Return the (X, Y) coordinate for the center point of the cell that contains the specified text.  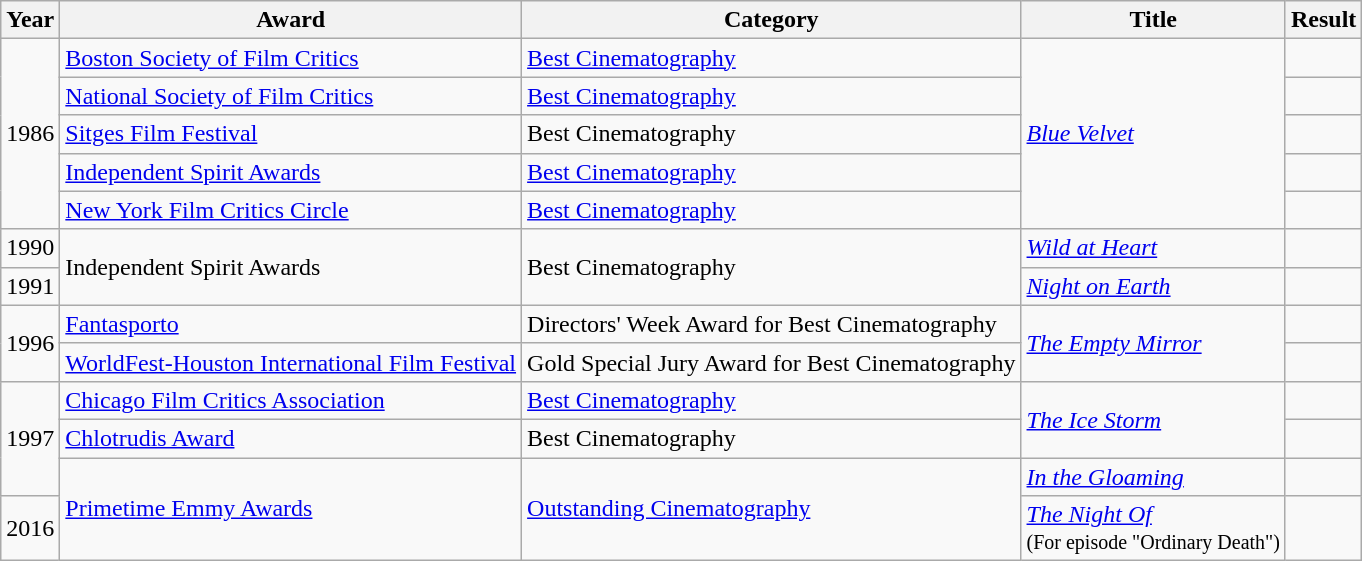
Outstanding Cinematography (772, 510)
Fantasporto (291, 324)
Primetime Emmy Awards (291, 510)
The Night Of(For episode "Ordinary Death") (1153, 528)
Gold Special Jury Award for Best Cinematography (772, 362)
Title (1153, 20)
Result (1323, 20)
Wild at Heart (1153, 248)
Year (30, 20)
1986 (30, 134)
New York Film Critics Circle (291, 210)
Category (772, 20)
The Ice Storm (1153, 419)
National Society of Film Critics (291, 96)
Directors' Week Award for Best Cinematography (772, 324)
Award (291, 20)
2016 (30, 528)
WorldFest-Houston International Film Festival (291, 362)
Boston Society of Film Critics (291, 58)
Sitges Film Festival (291, 134)
Blue Velvet (1153, 134)
Night on Earth (1153, 286)
1991 (30, 286)
Chicago Film Critics Association (291, 400)
1990 (30, 248)
In the Gloaming (1153, 477)
1997 (30, 438)
Chlotrudis Award (291, 438)
1996 (30, 343)
The Empty Mirror (1153, 343)
